Determine the [X, Y] coordinate at the center of the cell enclosing the given text.  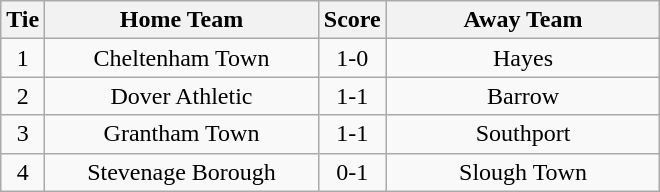
Dover Athletic [182, 96]
Score [352, 20]
Stevenage Borough [182, 172]
3 [23, 134]
Home Team [182, 20]
1-0 [352, 58]
4 [23, 172]
Cheltenham Town [182, 58]
1 [23, 58]
Grantham Town [182, 134]
Southport [523, 134]
Tie [23, 20]
2 [23, 96]
Hayes [523, 58]
Barrow [523, 96]
0-1 [352, 172]
Slough Town [523, 172]
Away Team [523, 20]
